Capture the cell that displays the provided text and extract its (X, Y) central coordinate. 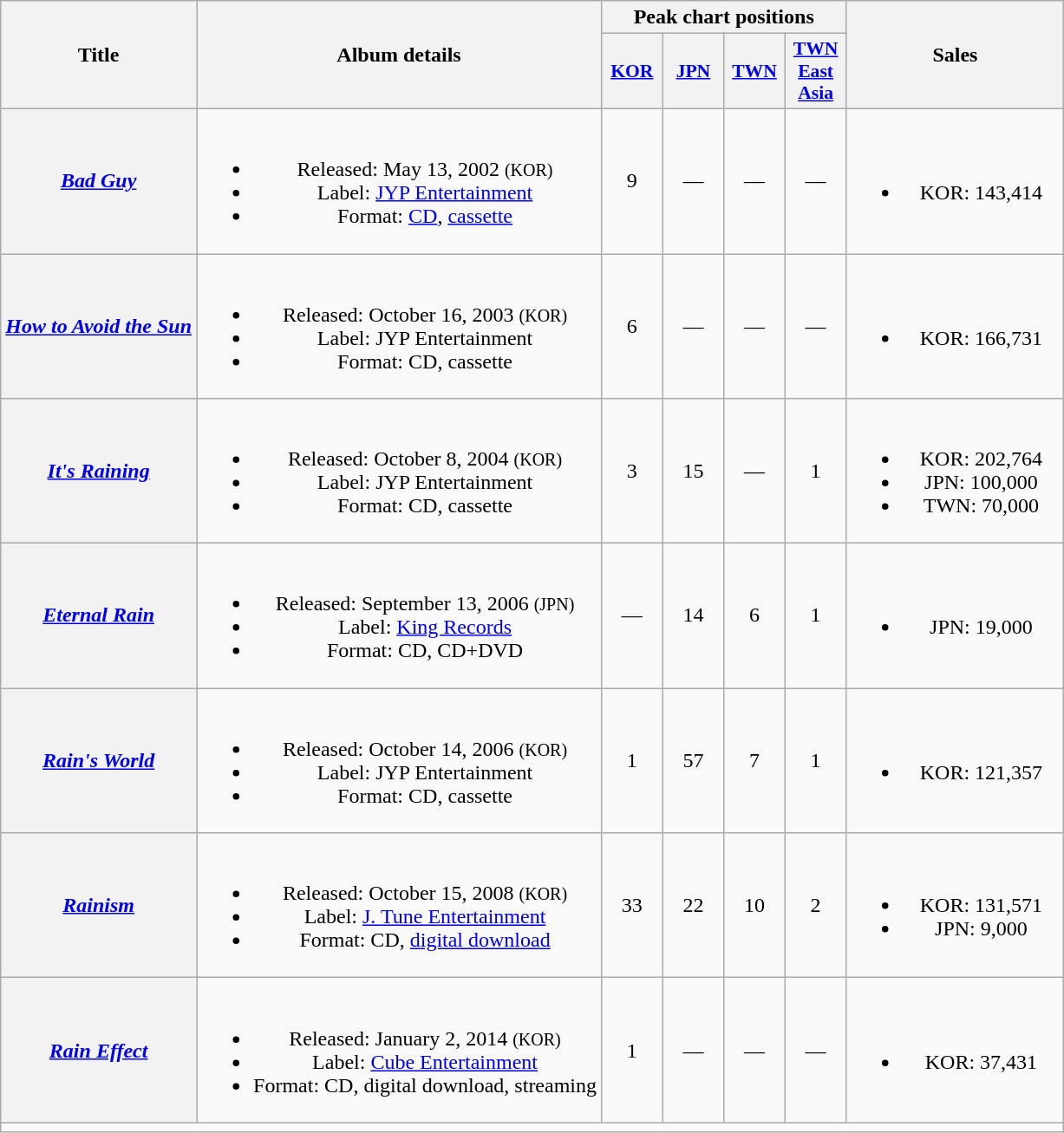
Eternal Rain (99, 615)
KOR: 202,764JPN: 100,000TWN: 70,000 (956, 472)
Released: October 8, 2004 (KOR)Label: JYP EntertainmentFormat: CD, cassette (399, 472)
Released: January 2, 2014 (KOR)Label: Cube EntertainmentFormat: CD, digital download, streaming (399, 1051)
Released: May 13, 2002 (KOR)Label: JYP EntertainmentFormat: CD, cassette (399, 180)
KOR: 143,414 (956, 180)
Released: September 13, 2006 (JPN)Label: King RecordsFormat: CD, CD+DVD (399, 615)
JPN: 19,000 (956, 615)
Rainism (99, 905)
Album details (399, 55)
KOR (633, 71)
TWN East Asia (815, 71)
2 (815, 905)
10 (754, 905)
TWN (754, 71)
Bad Guy (99, 180)
3 (633, 472)
22 (694, 905)
Title (99, 55)
Peak chart positions (724, 17)
14 (694, 615)
Released: October 15, 2008 (KOR)Label: J. Tune EntertainmentFormat: CD, digital download (399, 905)
9 (633, 180)
Sales (956, 55)
7 (754, 761)
15 (694, 472)
Rain's World (99, 761)
33 (633, 905)
JPN (694, 71)
Rain Effect (99, 1051)
KOR: 121,357 (956, 761)
How to Avoid the Sun (99, 326)
Released: October 16, 2003 (KOR)Label: JYP EntertainmentFormat: CD, cassette (399, 326)
Released: October 14, 2006 (KOR)Label: JYP EntertainmentFormat: CD, cassette (399, 761)
KOR: 166,731 (956, 326)
KOR: 131,571JPN: 9,000 (956, 905)
It's Raining (99, 472)
57 (694, 761)
KOR: 37,431 (956, 1051)
